Detect which cell encompasses the target text, then output its [X, Y] center coordinate. 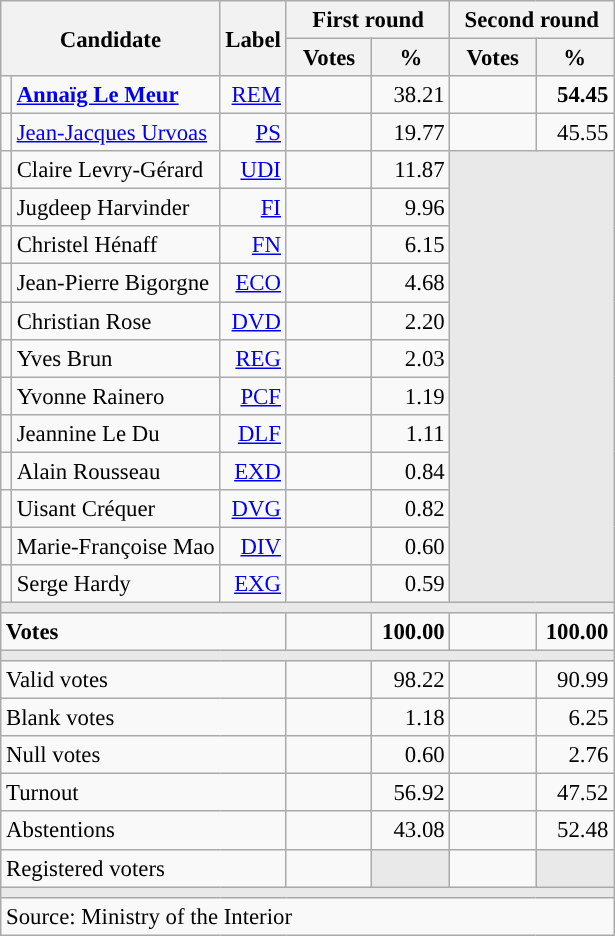
Uisant Créquer [116, 509]
Annaïg Le Meur [116, 95]
9.96 [411, 208]
11.87 [411, 170]
90.99 [575, 680]
0.84 [411, 471]
Claire Levry-Gérard [116, 170]
Yvonne Rainero [116, 396]
EXD [253, 471]
19.77 [411, 133]
Marie-Françoise Mao [116, 546]
Candidate [110, 38]
Registered voters [144, 868]
REM [253, 95]
98.22 [411, 680]
0.82 [411, 509]
FI [253, 208]
Serge Hardy [116, 584]
2.20 [411, 321]
Christian Rose [116, 321]
Turnout [144, 793]
45.55 [575, 133]
DLF [253, 433]
Abstentions [144, 831]
PCF [253, 396]
2.03 [411, 358]
0.59 [411, 584]
Valid votes [144, 680]
DVD [253, 321]
EXG [253, 584]
Second round [532, 20]
PS [253, 133]
1.18 [411, 718]
56.92 [411, 793]
Christel Hénaff [116, 245]
REG [253, 358]
UDI [253, 170]
Jeannine Le Du [116, 433]
ECO [253, 283]
52.48 [575, 831]
Alain Rousseau [116, 471]
47.52 [575, 793]
43.08 [411, 831]
1.19 [411, 396]
Blank votes [144, 718]
54.45 [575, 95]
Source: Ministry of the Interior [308, 916]
Label [253, 38]
6.25 [575, 718]
Null votes [144, 755]
4.68 [411, 283]
Yves Brun [116, 358]
2.76 [575, 755]
Jean-Pierre Bigorgne [116, 283]
DVG [253, 509]
Jugdeep Harvinder [116, 208]
FN [253, 245]
38.21 [411, 95]
6.15 [411, 245]
DIV [253, 546]
First round [368, 20]
1.11 [411, 433]
Jean-Jacques Urvoas [116, 133]
